Return (X, Y) of the center of cell containing provided text 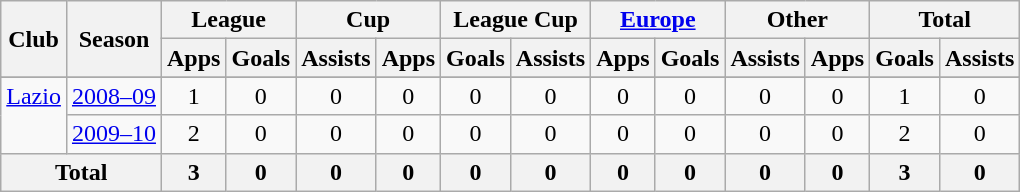
Club (34, 39)
2008–09 (114, 96)
2009–10 (114, 134)
Season (114, 39)
Lazio (34, 115)
League Cup (516, 20)
Other (798, 20)
League (229, 20)
Cup (368, 20)
Europe (658, 20)
